Extract the (X, Y) coordinate from the center of the cell holding the provided text.  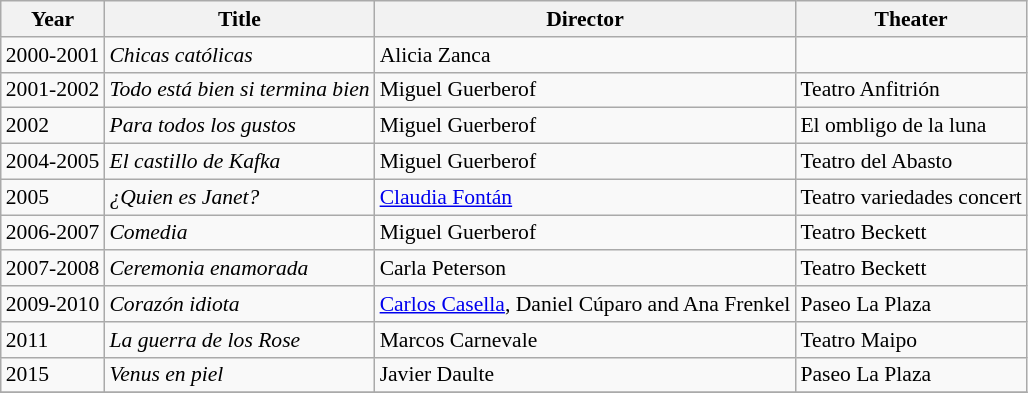
2009-2010 (53, 304)
Javier Daulte (586, 375)
Teatro Maipo (911, 340)
Chicas católicas (239, 55)
El ombligo de la luna (911, 126)
Carlos Casella, Daniel Cúparo and Ana Frenkel (586, 304)
Teatro del Abasto (911, 162)
Year (53, 19)
Director (586, 19)
Teatro variedades concert (911, 197)
2005 (53, 197)
¿Quien es Janet? (239, 197)
2000-2001 (53, 55)
2001-2002 (53, 90)
2007-2008 (53, 269)
Claudia Fontán (586, 197)
2002 (53, 126)
Para todos los gustos (239, 126)
Theater (911, 19)
2015 (53, 375)
Alicia Zanca (586, 55)
Corazón idiota (239, 304)
2006-2007 (53, 233)
Todo está bien si termina bien (239, 90)
Marcos Carnevale (586, 340)
2011 (53, 340)
Teatro Anfitrión (911, 90)
Title (239, 19)
Carla Peterson (586, 269)
La guerra de los Rose (239, 340)
Comedia (239, 233)
Ceremonia enamorada (239, 269)
El castillo de Kafka (239, 162)
2004-2005 (53, 162)
Venus en piel (239, 375)
